Extract the (X, Y) coordinate from the center of the cell holding the provided text.  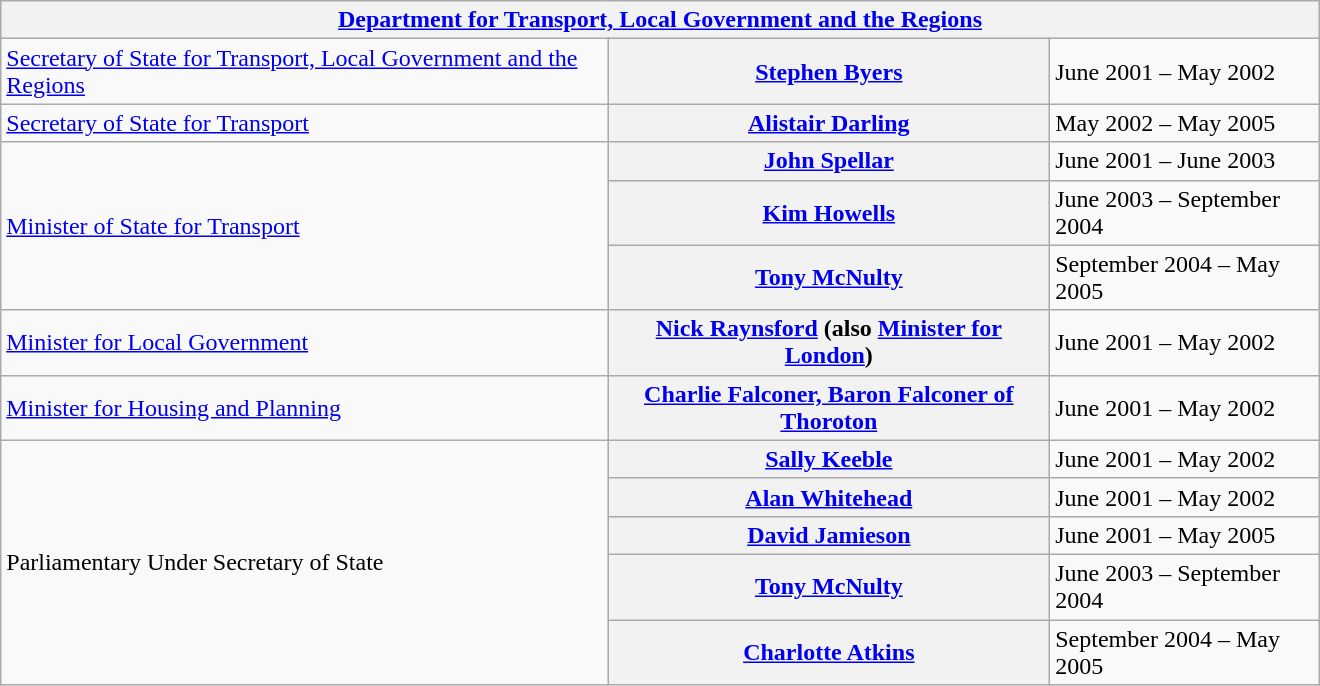
Minister for Housing and Planning (304, 408)
Minister for Local Government (304, 342)
Alistair Darling (829, 123)
Kim Howells (829, 212)
Parliamentary Under Secretary of State (304, 562)
Nick Raynsford (also Minister for London) (829, 342)
John Spellar (829, 161)
Alan Whitehead (829, 497)
Stephen Byers (829, 72)
Department for Transport, Local Government and the Regions (660, 20)
David Jamieson (829, 535)
June 2001 – May 2005 (1185, 535)
Secretary of State for Transport (304, 123)
May 2002 – May 2005 (1185, 123)
Sally Keeble (829, 459)
Minister of State for Transport (304, 226)
Charlie Falconer, Baron Falconer of Thoroton (829, 408)
June 2001 – June 2003 (1185, 161)
Secretary of State for Transport, Local Government and the Regions (304, 72)
Charlotte Atkins (829, 652)
